From the cell containing the given text, extract its center point as (X, Y) coordinate. 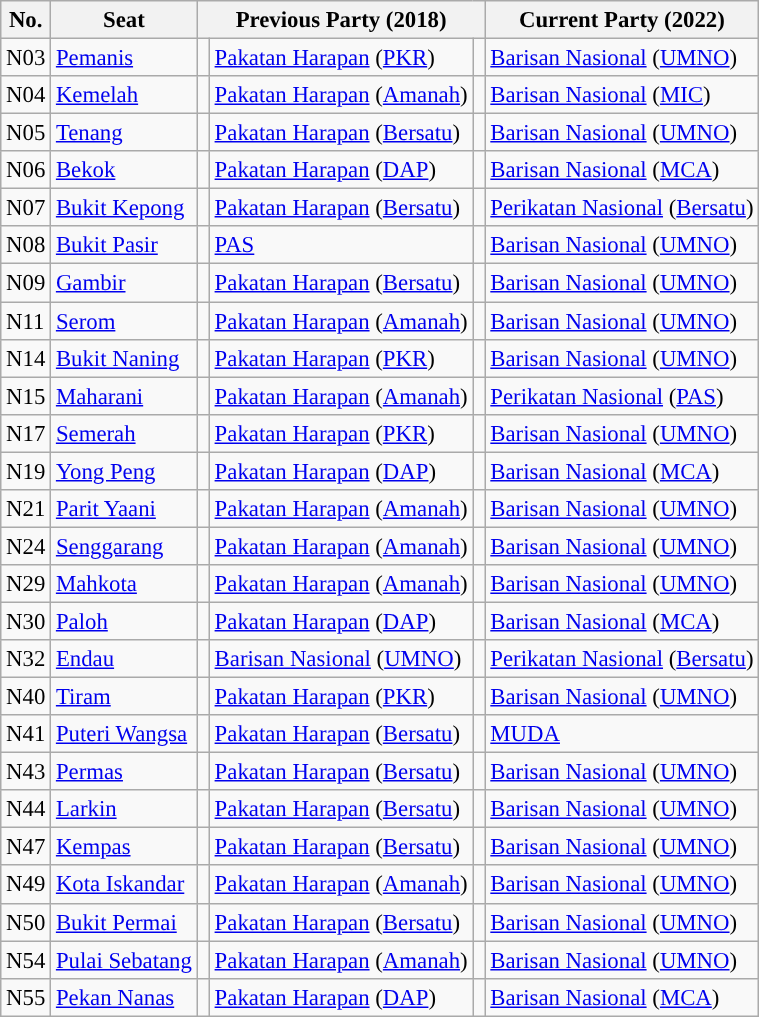
N40 (26, 697)
N32 (26, 659)
N04 (26, 95)
N09 (26, 283)
N03 (26, 58)
MUDA (622, 734)
Senggarang (124, 546)
Seat (124, 20)
N43 (26, 772)
Pemanis (124, 58)
Endau (124, 659)
Maharani (124, 396)
N14 (26, 358)
Semerah (124, 433)
N30 (26, 621)
Pekan Nanas (124, 997)
Tiram (124, 697)
Bukit Kepong (124, 208)
Bukit Permai (124, 922)
PAS (341, 245)
Current Party (2022) (622, 20)
Gambir (124, 283)
N24 (26, 546)
N55 (26, 997)
Serom (124, 321)
N06 (26, 170)
Puteri Wangsa (124, 734)
N05 (26, 133)
N11 (26, 321)
Pulai Sebatang (124, 960)
Mahkota (124, 584)
No. (26, 20)
Bukit Naning (124, 358)
Bukit Pasir (124, 245)
Kemelah (124, 95)
N21 (26, 509)
N19 (26, 471)
Barisan Nasional (MIC) (622, 95)
N07 (26, 208)
Tenang (124, 133)
N54 (26, 960)
Kempas (124, 847)
Paloh (124, 621)
N17 (26, 433)
Yong Peng (124, 471)
Parit Yaani (124, 509)
Kota Iskandar (124, 885)
N49 (26, 885)
Perikatan Nasional (PAS) (622, 396)
N08 (26, 245)
N29 (26, 584)
N41 (26, 734)
N44 (26, 809)
N47 (26, 847)
Previous Party (2018) (341, 20)
N50 (26, 922)
Larkin (124, 809)
N15 (26, 396)
Permas (124, 772)
Bekok (124, 170)
